Find where the given text appears and provide that cell's center as [x, y] coordinate. 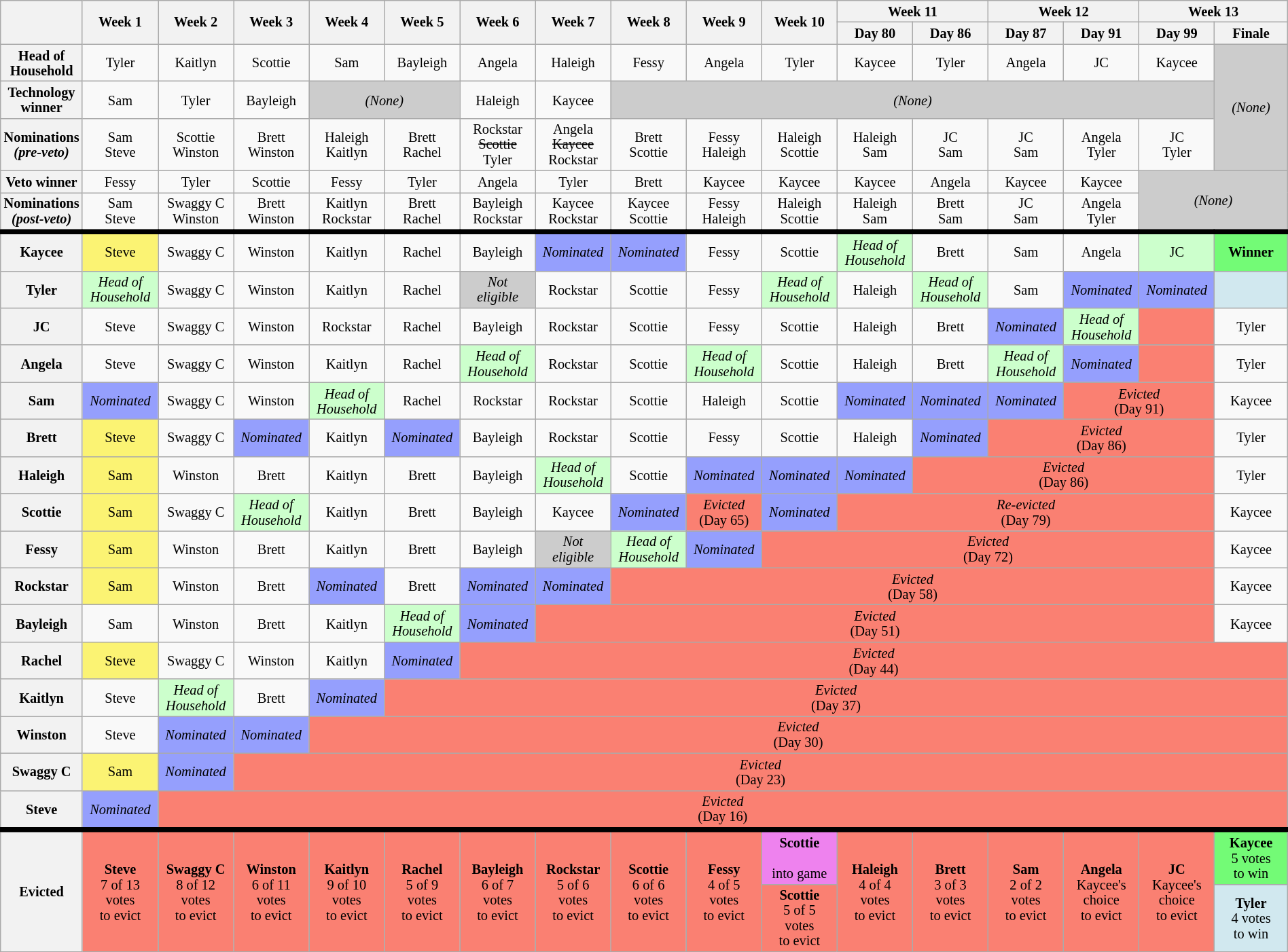
Evicted(Day 91) [1139, 401]
Re-evicted(Day 79) [1026, 512]
RockstarScottieTyler [497, 144]
Week 2 [196, 22]
Week 4 [346, 22]
Week 13 [1213, 11]
BayleighRockstar [497, 212]
Tyler4 votesto win [1251, 918]
Scottie6 of 6votesto evict [648, 890]
Fessy4 of 5votesto evict [724, 890]
Week 6 [497, 22]
Evicted(Day 72) [988, 549]
Day 86 [950, 33]
Scottieinto game [799, 856]
AngelaKaycee'schoiceto evict [1102, 890]
Bayleigh6 of 7votesto evict [497, 890]
Day 99 [1177, 33]
Winston6 of 11votesto evict [272, 890]
Steve7 of 13votesto evict [120, 890]
Evicted(Day 37) [836, 698]
Week 11 [912, 11]
AngelaKayceeRockstar [573, 144]
Week 10 [799, 22]
Evicted(Day 30) [799, 735]
Veto winner [42, 181]
KayceeScottie [648, 212]
Week 8 [648, 22]
Day 91 [1102, 33]
Week 9 [724, 22]
Kaitlyn9 of 10votesto evict [346, 890]
Swaggy C8 of 12votesto evict [196, 890]
Week 12 [1064, 11]
Evicted(Day 23) [761, 771]
ScottieWinston [196, 144]
Brett3 of 3votesto evict [950, 890]
Scottie5 of 5votesto evict [799, 918]
Day 80 [875, 33]
Evicted(Day 51) [875, 623]
Evicted [42, 890]
Rockstar5 of 6votesto evict [573, 890]
Evicted(Day 65) [724, 512]
KaitlynRockstar [346, 212]
Nominations(pre-veto) [42, 144]
Day 87 [1026, 33]
Technology winner [42, 99]
Rachel5 of 9votesto evict [423, 890]
Evicted(Day 58) [913, 587]
Kaycee5 votesto win [1251, 856]
HaleighKaitlyn [346, 144]
Nominations(post-veto) [42, 212]
Evicted(Day 44) [874, 660]
Finale [1251, 33]
Swaggy CWinston [196, 212]
JCKaycee'schoiceto evict [1177, 890]
Week 5 [423, 22]
BrettScottie [648, 144]
Sam2 of 2votesto evict [1026, 890]
JCTyler [1177, 144]
KayceeRockstar [573, 212]
BrettSam [950, 212]
Week 7 [573, 22]
Haleigh4 of 4votesto evict [875, 890]
Week 3 [272, 22]
Evicted(Day 16) [723, 810]
Week 1 [120, 22]
Winner [1251, 251]
